Locate the cell with the specified text and output its [X, Y] center coordinate. 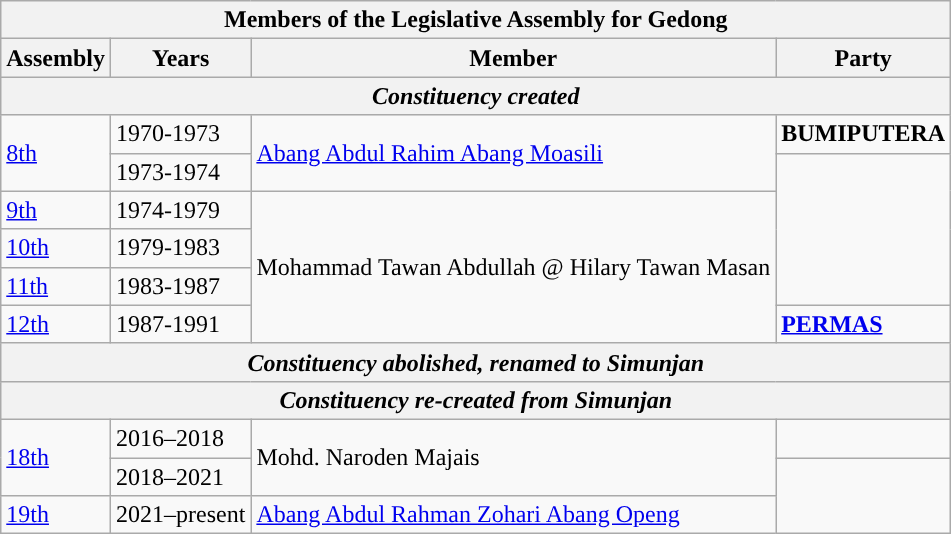
Constituency created [476, 96]
Mohd. Naroden Majais [514, 457]
2021–present [180, 515]
2016–2018 [180, 438]
Constituency re-created from Simunjan [476, 400]
Abang Abdul Rahman Zohari Abang Openg [514, 515]
Years [180, 58]
11th [56, 286]
PERMAS [864, 324]
1979-1983 [180, 248]
Assembly [56, 58]
Member [514, 58]
1974-1979 [180, 210]
18th [56, 457]
Mohammad Tawan Abdullah @ Hilary Tawan Masan [514, 267]
19th [56, 515]
1973-1974 [180, 172]
8th [56, 153]
9th [56, 210]
1983-1987 [180, 286]
Party [864, 58]
12th [56, 324]
1987-1991 [180, 324]
Constituency abolished, renamed to Simunjan [476, 362]
BUMIPUTERA [864, 134]
10th [56, 248]
Members of the Legislative Assembly for Gedong [476, 20]
Abang Abdul Rahim Abang Moasili [514, 153]
2018–2021 [180, 477]
1970-1973 [180, 134]
